Return the (x, y) coordinate for the center point of the cell that contains the specified text.  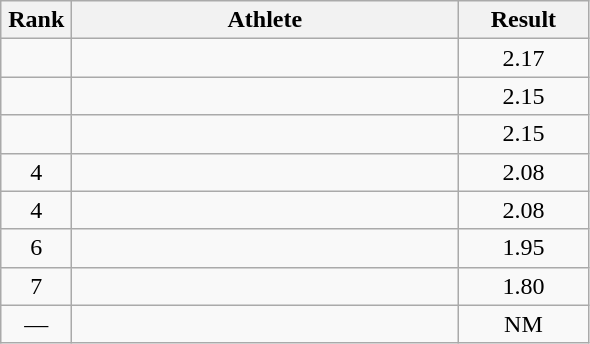
2.17 (524, 58)
— (36, 324)
Result (524, 20)
NM (524, 324)
6 (36, 248)
Athlete (265, 20)
1.80 (524, 286)
1.95 (524, 248)
Rank (36, 20)
7 (36, 286)
